Capture the cell that displays the provided text and extract its [x, y] central coordinate. 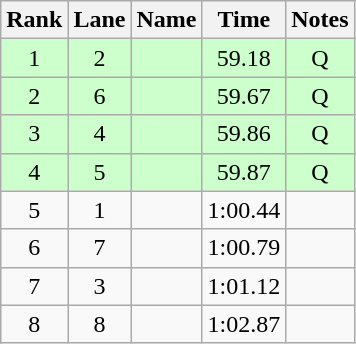
59.86 [244, 134]
Lane [100, 20]
59.87 [244, 172]
1:01.12 [244, 286]
1:02.87 [244, 324]
Rank [34, 20]
59.67 [244, 96]
Name [166, 20]
Notes [320, 20]
1:00.79 [244, 248]
1:00.44 [244, 210]
Time [244, 20]
59.18 [244, 58]
